Locate the cell with the specified text and output its (X, Y) center coordinate. 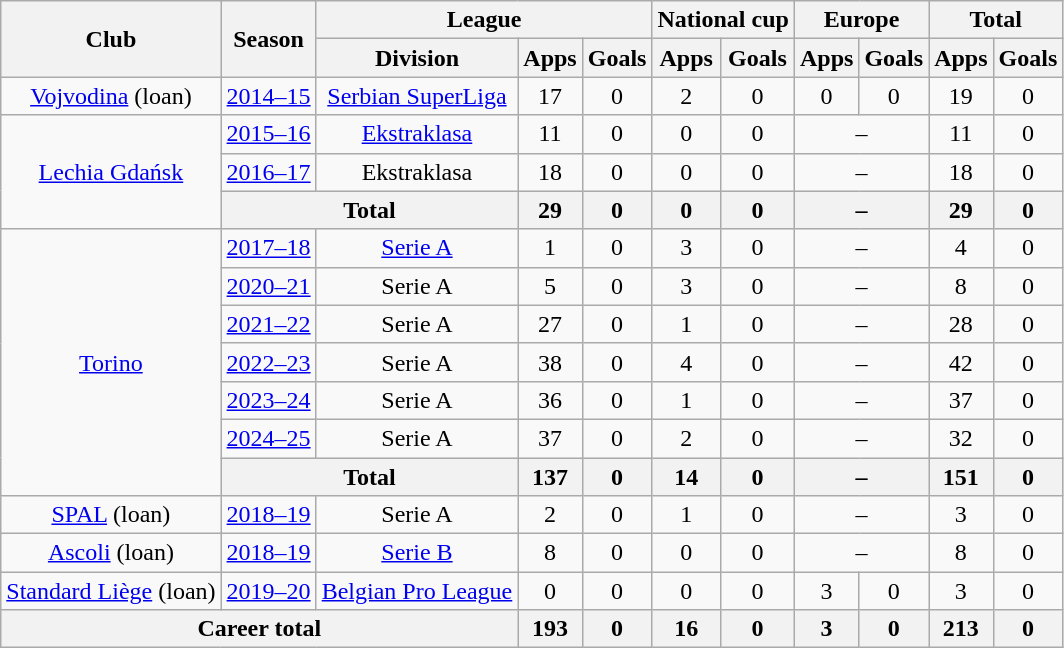
2015–16 (268, 134)
32 (961, 438)
2017–18 (268, 248)
19 (961, 96)
Ascoli (loan) (111, 553)
2024–25 (268, 438)
2021–22 (268, 324)
National cup (723, 20)
42 (961, 362)
Torino (111, 362)
2014–15 (268, 96)
2016–17 (268, 172)
193 (550, 629)
SPAL (loan) (111, 515)
Belgian Pro League (417, 591)
Division (417, 58)
2022–23 (268, 362)
36 (550, 400)
16 (686, 629)
Season (268, 39)
5 (550, 286)
Standard Liège (loan) (111, 591)
2023–24 (268, 400)
27 (550, 324)
Vojvodina (loan) (111, 96)
17 (550, 96)
Europe (861, 20)
14 (686, 477)
2020–21 (268, 286)
137 (550, 477)
Serie B (417, 553)
Club (111, 39)
28 (961, 324)
38 (550, 362)
213 (961, 629)
Career total (260, 629)
2019–20 (268, 591)
League (484, 20)
151 (961, 477)
Lechia Gdańsk (111, 172)
Serbian SuperLiga (417, 96)
